Locate the cell with the specified text and output its (x, y) center coordinate. 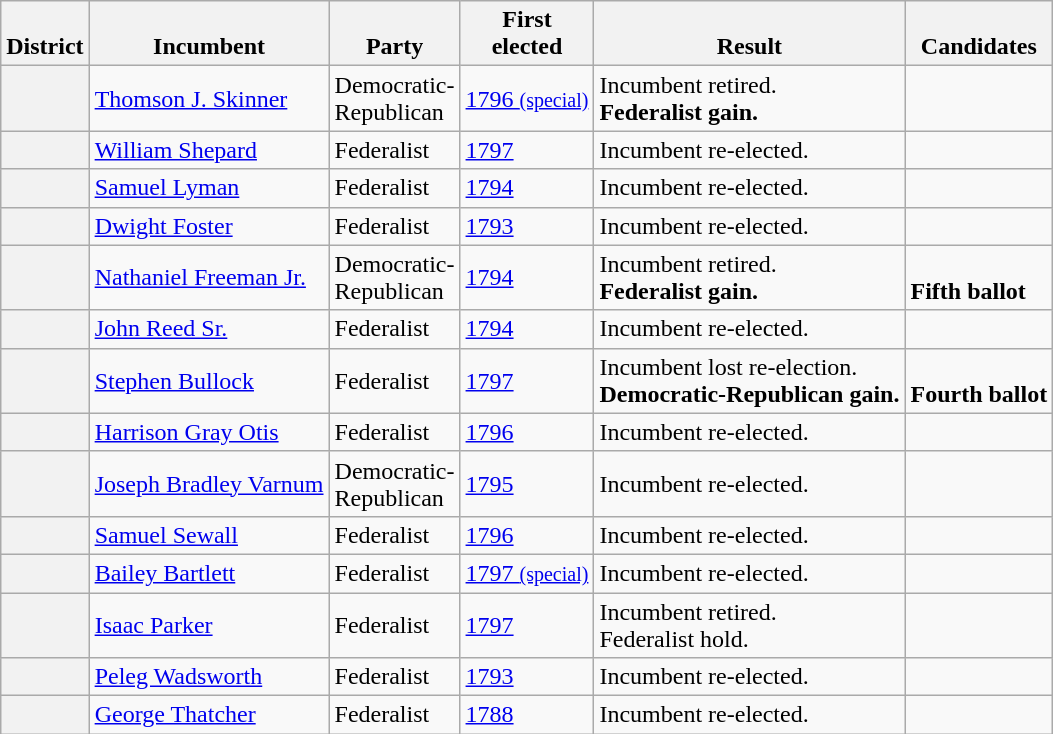
Stephen Bullock (209, 380)
Fourth ballot (979, 380)
Result (750, 34)
Candidates (979, 34)
George Thatcher (209, 715)
Thomson J. Skinner (209, 98)
1797 (special) (527, 573)
1795 (527, 484)
William Shepard (209, 150)
Dwight Foster (209, 226)
1788 (527, 715)
Samuel Sewall (209, 535)
Party (394, 34)
Isaac Parker (209, 624)
Samuel Lyman (209, 188)
Fifth ballot (979, 278)
Peleg Wadsworth (209, 677)
Joseph Bradley Varnum (209, 484)
Incumbent lost re-election.Democratic-Republican gain. (750, 380)
Firstelected (527, 34)
District (45, 34)
Nathaniel Freeman Jr. (209, 278)
John Reed Sr. (209, 329)
Incumbent (209, 34)
Incumbent retired.Federalist hold. (750, 624)
1796 (special) (527, 98)
Harrison Gray Otis (209, 432)
Bailey Bartlett (209, 573)
